Identify which cell holds the provided text, then report its (x, y) central coordinate. 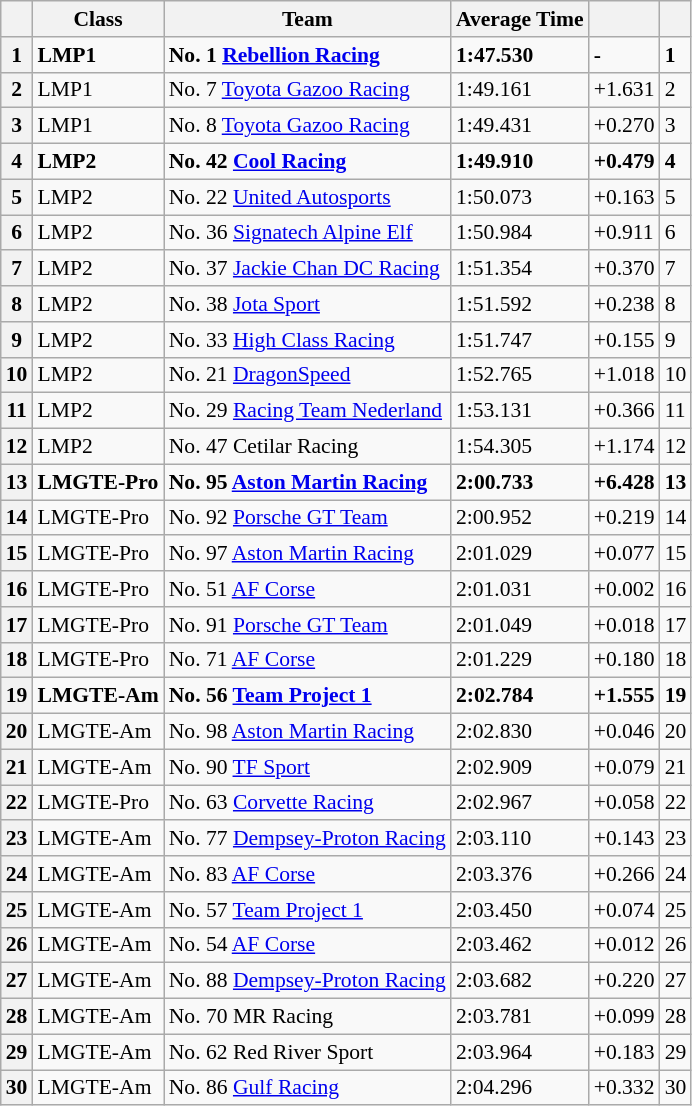
No. 98 Aston Martin Racing (308, 732)
2:02.784 (520, 696)
No. 95 Aston Martin Racing (308, 482)
1:50.984 (520, 233)
1:52.765 (520, 375)
No. 54 AF Corse (308, 945)
No. 90 TF Sport (308, 767)
No. 7 Toyota Gazoo Racing (308, 90)
+0.099 (624, 1017)
+0.046 (624, 732)
No. 47 Cetilar Racing (308, 447)
1:49.431 (520, 126)
1:51.592 (520, 304)
+0.018 (624, 625)
+0.074 (624, 910)
No. 57 Team Project 1 (308, 910)
+0.163 (624, 197)
1:49.910 (520, 162)
1:54.305 (520, 447)
+0.219 (624, 518)
Class (98, 19)
+0.183 (624, 1052)
2:03.781 (520, 1017)
1:51.354 (520, 269)
No. 91 Porsche GT Team (308, 625)
No. 83 AF Corse (308, 874)
+0.366 (624, 411)
No. 37 Jackie Chan DC Racing (308, 269)
+1.174 (624, 447)
2:01.049 (520, 625)
+0.270 (624, 126)
+0.058 (624, 803)
2:01.229 (520, 660)
No. 51 AF Corse (308, 589)
2:00.952 (520, 518)
+0.220 (624, 981)
- (624, 55)
2:03.110 (520, 839)
2:03.682 (520, 981)
2:03.462 (520, 945)
No. 36 Signatech Alpine Elf (308, 233)
+6.428 (624, 482)
No. 29 Racing Team Nederland (308, 411)
No. 21 DragonSpeed (308, 375)
+0.155 (624, 340)
+0.238 (624, 304)
1:50.073 (520, 197)
+1.555 (624, 696)
No. 42 Cool Racing (308, 162)
No. 92 Porsche GT Team (308, 518)
No. 22 United Autosports (308, 197)
+0.077 (624, 554)
+0.012 (624, 945)
No. 97 Aston Martin Racing (308, 554)
No. 62 Red River Sport (308, 1052)
+0.266 (624, 874)
1:51.747 (520, 340)
+0.911 (624, 233)
2:03.964 (520, 1052)
2:02.830 (520, 732)
+0.180 (624, 660)
No. 77 Dempsey-Proton Racing (308, 839)
2:00.733 (520, 482)
No. 56 Team Project 1 (308, 696)
No. 63 Corvette Racing (308, 803)
2:01.031 (520, 589)
No. 86 Gulf Racing (308, 1088)
No. 88 Dempsey-Proton Racing (308, 981)
2:04.296 (520, 1088)
Average Time (520, 19)
+0.143 (624, 839)
+0.002 (624, 589)
+0.079 (624, 767)
No. 33 High Class Racing (308, 340)
+0.332 (624, 1088)
2:02.909 (520, 767)
No. 70 MR Racing (308, 1017)
No. 71 AF Corse (308, 660)
2:03.450 (520, 910)
+1.018 (624, 375)
+0.479 (624, 162)
2:03.376 (520, 874)
1:53.131 (520, 411)
2:02.967 (520, 803)
No. 8 Toyota Gazoo Racing (308, 126)
2:01.029 (520, 554)
1:47.530 (520, 55)
Team (308, 19)
+1.631 (624, 90)
1:49.161 (520, 90)
+0.370 (624, 269)
No. 1 Rebellion Racing (308, 55)
No. 38 Jota Sport (308, 304)
